Pinpoint the cell where the given text exists, returning its [X, Y] midpoint coordinate. 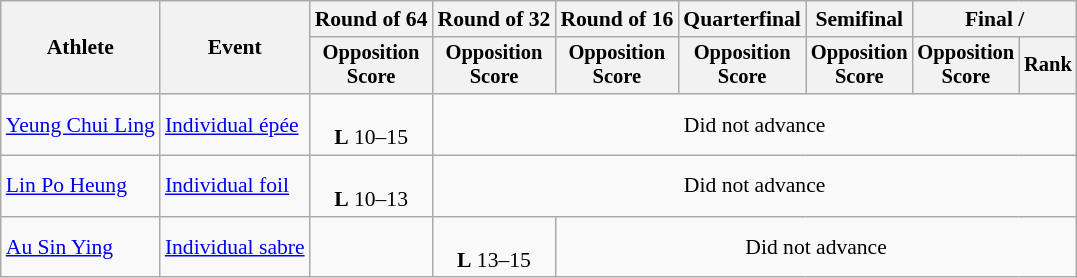
Rank [1048, 66]
Yeung Chui Ling [80, 124]
Individual sabre [235, 248]
Lin Po Heung [80, 186]
L 10–15 [372, 124]
Final / [995, 19]
Round of 16 [616, 19]
Round of 64 [372, 19]
Athlete [80, 48]
Quarterfinal [742, 19]
L 10–13 [372, 186]
Individual épée [235, 124]
Au Sin Ying [80, 248]
Individual foil [235, 186]
L 13–15 [494, 248]
Event [235, 48]
Round of 32 [494, 19]
Semifinal [860, 19]
